Return the (X, Y) coordinate for the center point of the cell that contains the specified text.  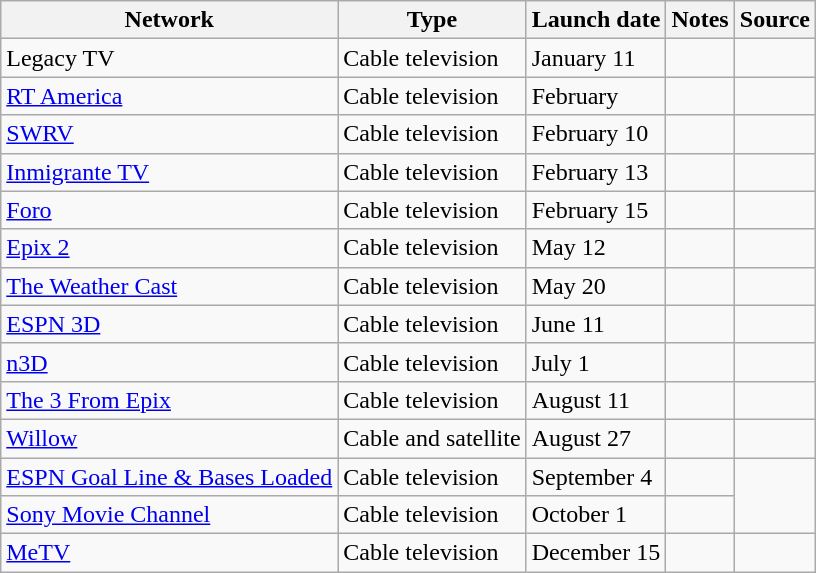
Cable and satellite (432, 438)
December 15 (596, 553)
May 12 (596, 248)
Willow (170, 438)
February 15 (596, 210)
Foro (170, 210)
February 13 (596, 172)
SWRV (170, 134)
October 1 (596, 515)
Inmigrante TV (170, 172)
June 11 (596, 324)
May 20 (596, 286)
Launch date (596, 20)
Type (432, 20)
Epix 2 (170, 248)
ESPN Goal Line & Bases Loaded (170, 477)
August 11 (596, 400)
July 1 (596, 362)
September 4 (596, 477)
Network (170, 20)
Sony Movie Channel (170, 515)
February (596, 96)
MeTV (170, 553)
n3D (170, 362)
The 3 From Epix (170, 400)
February 10 (596, 134)
Legacy TV (170, 58)
Source (774, 20)
The Weather Cast (170, 286)
Notes (700, 20)
January 11 (596, 58)
August 27 (596, 438)
RT America (170, 96)
ESPN 3D (170, 324)
